From the cell containing the given text, extract its center point as [x, y] coordinate. 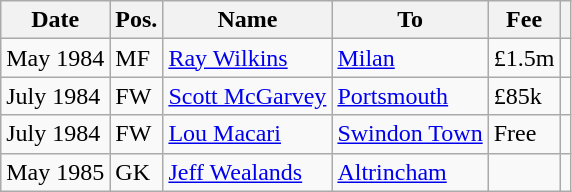
Fee [524, 20]
May 1985 [56, 172]
Milan [410, 58]
Lou Macari [248, 134]
£85k [524, 96]
MF [136, 58]
May 1984 [56, 58]
£1.5m [524, 58]
Altrincham [410, 172]
Portsmouth [410, 96]
Ray Wilkins [248, 58]
GK [136, 172]
Name [248, 20]
Swindon Town [410, 134]
Date [56, 20]
Free [524, 134]
To [410, 20]
Jeff Wealands [248, 172]
Pos. [136, 20]
Scott McGarvey [248, 96]
